Pinpoint the cell where the given text exists, returning its [x, y] midpoint coordinate. 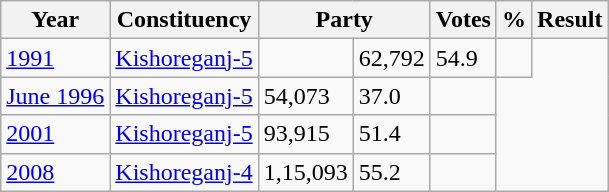
37.0 [392, 96]
54,073 [306, 96]
Result [570, 20]
2001 [56, 134]
June 1996 [56, 96]
1,15,093 [306, 172]
1991 [56, 58]
Kishoreganj-4 [184, 172]
62,792 [392, 58]
54.9 [463, 58]
Party [344, 20]
93,915 [306, 134]
Votes [463, 20]
Constituency [184, 20]
51.4 [392, 134]
2008 [56, 172]
55.2 [392, 172]
Year [56, 20]
% [514, 20]
